Pinpoint the cell where the given text exists, returning its [x, y] midpoint coordinate. 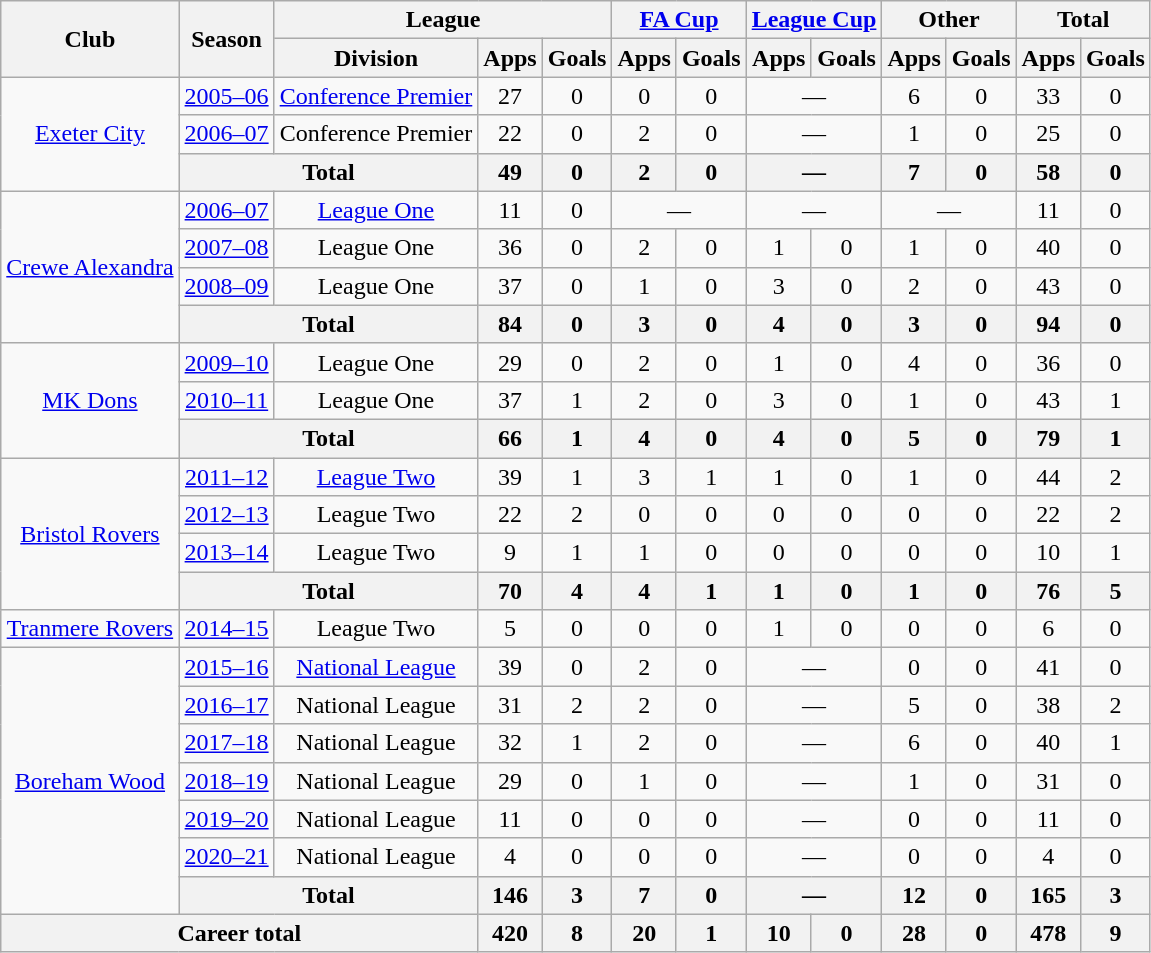
2020–21 [226, 857]
41 [1048, 667]
2010–11 [226, 400]
8 [577, 933]
20 [644, 933]
25 [1048, 134]
28 [914, 933]
2013–14 [226, 553]
League [443, 20]
165 [1048, 895]
27 [510, 96]
Career total [240, 933]
Boreham Wood [90, 781]
94 [1048, 324]
76 [1048, 591]
33 [1048, 96]
12 [914, 895]
2014–15 [226, 629]
2018–19 [226, 781]
2012–13 [226, 515]
Other [949, 20]
38 [1048, 705]
79 [1048, 438]
Division [376, 58]
2005–06 [226, 96]
478 [1048, 933]
2008–09 [226, 286]
FA Cup [679, 20]
2017–18 [226, 743]
MK Dons [90, 400]
49 [510, 172]
420 [510, 933]
2009–10 [226, 362]
58 [1048, 172]
Crewe Alexandra [90, 267]
2015–16 [226, 667]
2011–12 [226, 477]
Season [226, 39]
66 [510, 438]
Exeter City [90, 134]
2007–08 [226, 248]
Tranmere Rovers [90, 629]
70 [510, 591]
2019–20 [226, 819]
146 [510, 895]
Club [90, 39]
League Cup [814, 20]
2016–17 [226, 705]
44 [1048, 477]
84 [510, 324]
Bristol Rovers [90, 534]
32 [510, 743]
